Capture the cell that displays the provided text and extract its [x, y] central coordinate. 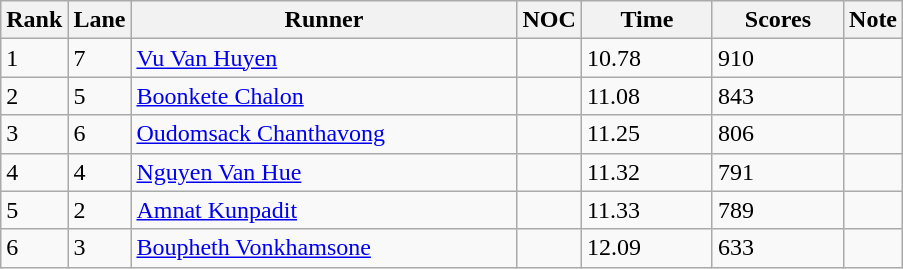
11.08 [646, 96]
633 [778, 248]
11.32 [646, 172]
12.09 [646, 248]
Vu Van Huyen [324, 58]
789 [778, 210]
Scores [778, 20]
Note [874, 20]
Time [646, 20]
NOC [549, 20]
Lane [100, 20]
7 [100, 58]
10.78 [646, 58]
Rank [34, 20]
Amnat Kunpadit [324, 210]
Boonkete Chalon [324, 96]
843 [778, 96]
Runner [324, 20]
Boupheth Vonkhamsone [324, 248]
11.25 [646, 134]
1 [34, 58]
910 [778, 58]
11.33 [646, 210]
806 [778, 134]
Oudomsack Chanthavong [324, 134]
791 [778, 172]
Nguyen Van Hue [324, 172]
